For the text-containing cell, return its midpoint in (X, Y) coordinate format. 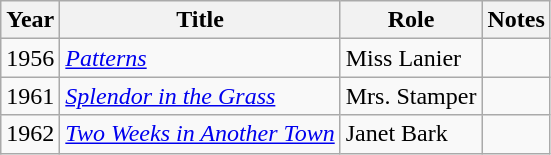
Miss Lanier (411, 58)
Title (200, 20)
Role (411, 20)
Two Weeks in Another Town (200, 134)
Splendor in the Grass (200, 96)
Year (30, 20)
Mrs. Stamper (411, 96)
Janet Bark (411, 134)
1961 (30, 96)
1956 (30, 58)
Notes (516, 20)
Patterns (200, 58)
1962 (30, 134)
